Find where the given text appears and provide that cell's center as (x, y) coordinate. 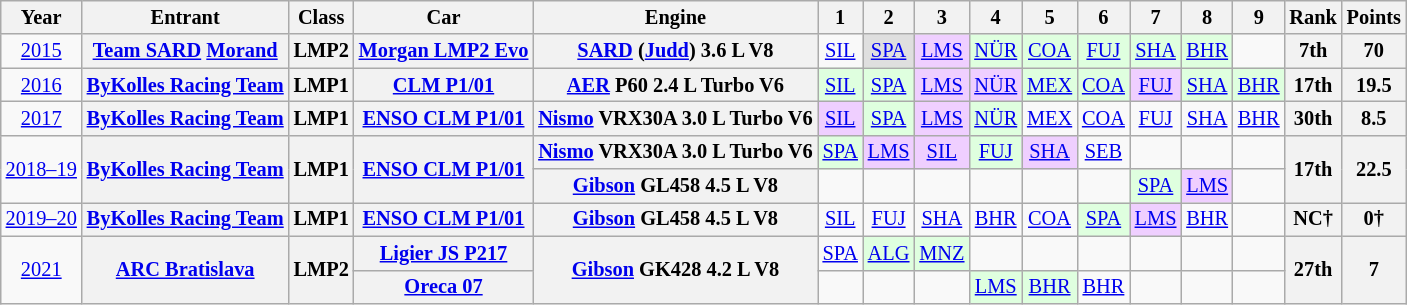
70 (1374, 51)
Rank (1314, 17)
27th (1314, 270)
0† (1374, 219)
1 (840, 17)
Car (444, 17)
Year (42, 17)
5 (1050, 17)
ALG (889, 253)
AER P60 2.4 L Turbo V6 (675, 85)
Class (322, 17)
6 (1104, 17)
3 (942, 17)
Gibson GK428 4.2 L V8 (675, 270)
MNZ (942, 253)
Engine (675, 17)
CLM P1/01 (444, 85)
2019–20 (42, 219)
2018–19 (42, 168)
8 (1207, 17)
7th (1314, 51)
Entrant (186, 17)
NC† (1314, 219)
2016 (42, 85)
SEB (1104, 152)
Oreca 07 (444, 287)
ARC Bratislava (186, 270)
Morgan LMP2 Evo (444, 51)
19.5 (1374, 85)
SARD (Judd) 3.6 L V8 (675, 51)
8.5 (1374, 118)
2021 (42, 270)
Ligier JS P217 (444, 253)
30th (1314, 118)
2017 (42, 118)
4 (996, 17)
2015 (42, 51)
Team SARD Morand (186, 51)
2 (889, 17)
22.5 (1374, 168)
Points (1374, 17)
9 (1259, 17)
